For the text-containing cell, return its midpoint in (X, Y) coordinate format. 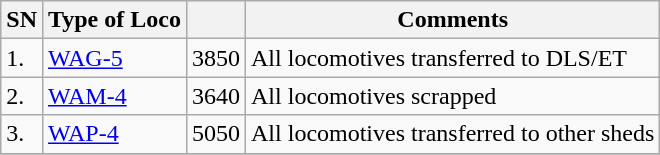
WAP-4 (114, 134)
All locomotives transferred to DLS/ET (453, 58)
All locomotives transferred to other sheds (453, 134)
Comments (453, 20)
Type of Loco (114, 20)
WAG-5 (114, 58)
3850 (216, 58)
3. (22, 134)
3640 (216, 96)
SN (22, 20)
5050 (216, 134)
2. (22, 96)
All locomotives scrapped (453, 96)
1. (22, 58)
WAM-4 (114, 96)
